Provide the (X, Y) coordinate of the cell's center where the given text is located.  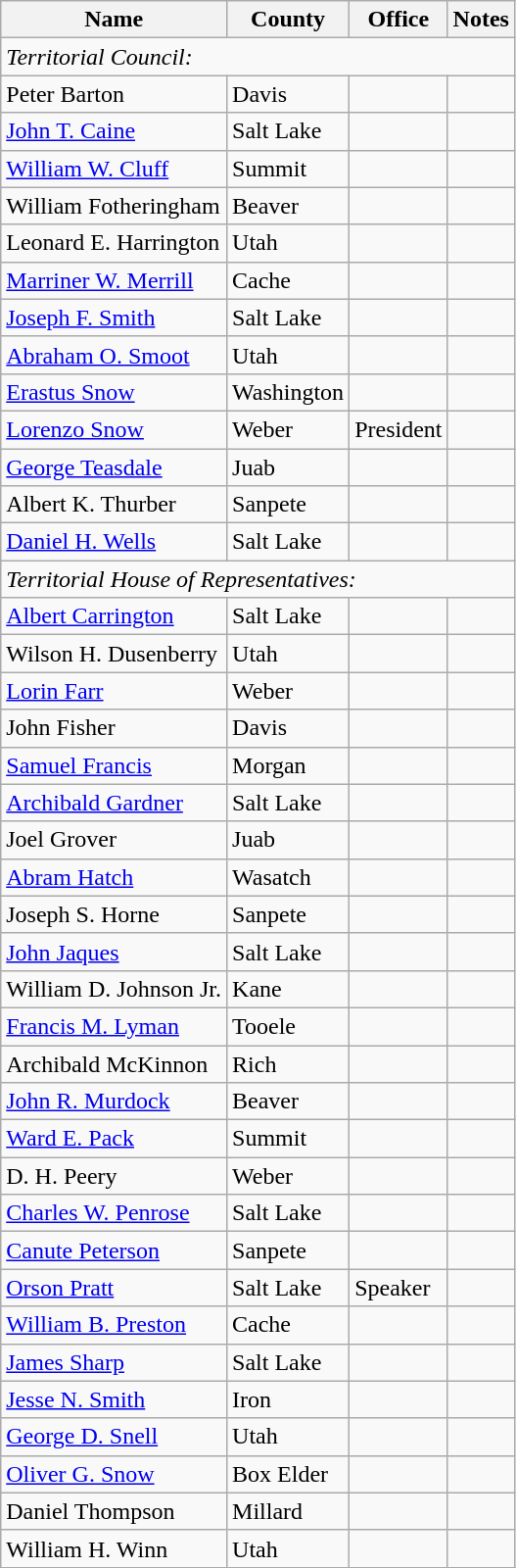
Kane (288, 989)
Charles W. Penrose (114, 1213)
Albert Carrington (114, 616)
Tooele (288, 1026)
Wilson H. Dusenberry (114, 654)
Abraham O. Smoot (114, 355)
Daniel Thompson (114, 1511)
Rich (288, 1063)
Orson Pratt (114, 1288)
George D. Snell (114, 1437)
Washington (288, 392)
D. H. Peery (114, 1176)
Canute Peterson (114, 1250)
Ward E. Pack (114, 1139)
Leonard E. Harrington (114, 243)
William D. Johnson Jr. (114, 989)
John T. Caine (114, 131)
Morgan (288, 765)
Joseph S. Horne (114, 914)
William B. Preston (114, 1325)
William H. Winn (114, 1548)
George Teasdale (114, 467)
Archibald Gardner (114, 803)
Box Elder (288, 1474)
Lorenzo Snow (114, 429)
Wasatch (288, 877)
James Sharp (114, 1362)
John Jaques (114, 952)
Daniel H. Wells (114, 542)
Peter Barton (114, 94)
Marriner W. Merrill (114, 280)
Iron (288, 1399)
John Fisher (114, 728)
Samuel Francis (114, 765)
Speaker (399, 1288)
County (288, 20)
William Fotheringham (114, 206)
William W. Cluff (114, 169)
Millard (288, 1511)
Territorial House of Representatives: (258, 579)
Notes (481, 20)
Erastus Snow (114, 392)
Albert K. Thurber (114, 505)
John R. Murdock (114, 1102)
Name (114, 20)
Oliver G. Snow (114, 1474)
Francis M. Lyman (114, 1026)
President (399, 429)
Office (399, 20)
Archibald McKinnon (114, 1063)
Joseph F. Smith (114, 318)
Joel Grover (114, 840)
Jesse N. Smith (114, 1399)
Lorin Farr (114, 691)
Territorial Council: (258, 57)
Abram Hatch (114, 877)
